Capture the cell that displays the provided text and extract its [x, y] central coordinate. 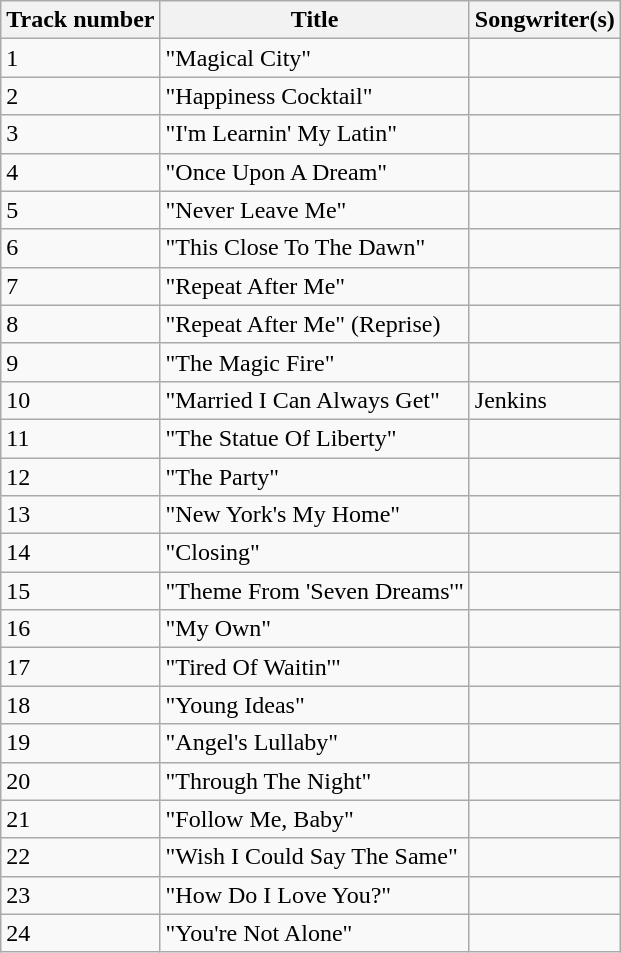
"You're Not Alone" [314, 933]
3 [80, 134]
"New York's My Home" [314, 515]
Jenkins [544, 400]
9 [80, 362]
18 [80, 705]
"Repeat After Me" [314, 286]
16 [80, 629]
"Tired Of Waitin'" [314, 667]
"The Magic Fire" [314, 362]
"Young Ideas" [314, 705]
"Theme From 'Seven Dreams'" [314, 591]
11 [80, 438]
"My Own" [314, 629]
"Magical City" [314, 58]
Track number [80, 20]
Songwriter(s) [544, 20]
12 [80, 477]
13 [80, 515]
"Once Upon A Dream" [314, 172]
10 [80, 400]
"Through The Night" [314, 781]
"How Do I Love You?" [314, 895]
"Married I Can Always Get" [314, 400]
21 [80, 819]
"Happiness Cocktail" [314, 96]
"Never Leave Me" [314, 210]
"This Close To The Dawn" [314, 248]
23 [80, 895]
4 [80, 172]
"Follow Me, Baby" [314, 819]
"I'm Learnin' My Latin" [314, 134]
8 [80, 324]
"The Party" [314, 477]
22 [80, 857]
Title [314, 20]
15 [80, 591]
2 [80, 96]
17 [80, 667]
"Angel's Lullaby" [314, 743]
1 [80, 58]
20 [80, 781]
"Repeat After Me" (Reprise) [314, 324]
5 [80, 210]
6 [80, 248]
24 [80, 933]
14 [80, 553]
"Closing" [314, 553]
"Wish I Could Say The Same" [314, 857]
"The Statue Of Liberty" [314, 438]
7 [80, 286]
19 [80, 743]
